Find where the given text appears and provide that cell's center as [X, Y] coordinate. 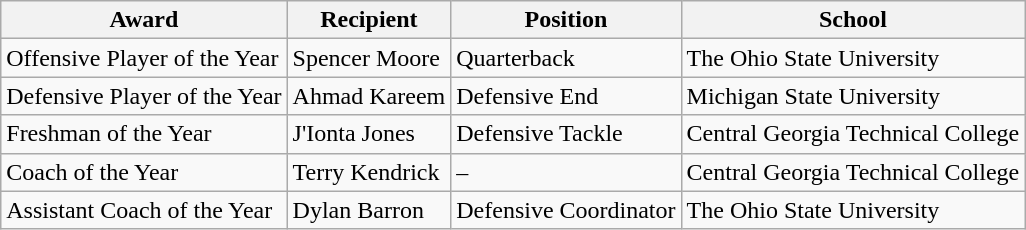
Dylan Barron [369, 210]
Defensive End [566, 96]
Terry Kendrick [369, 172]
Quarterback [566, 58]
Defensive Coordinator [566, 210]
Spencer Moore [369, 58]
Ahmad Kareem [369, 96]
School [853, 20]
– [566, 172]
Award [144, 20]
J'Ionta Jones [369, 134]
Offensive Player of the Year [144, 58]
Coach of the Year [144, 172]
Defensive Tackle [566, 134]
Defensive Player of the Year [144, 96]
Recipient [369, 20]
Assistant Coach of the Year [144, 210]
Michigan State University [853, 96]
Freshman of the Year [144, 134]
Position [566, 20]
